Detect which cell encompasses the target text, then output its [x, y] center coordinate. 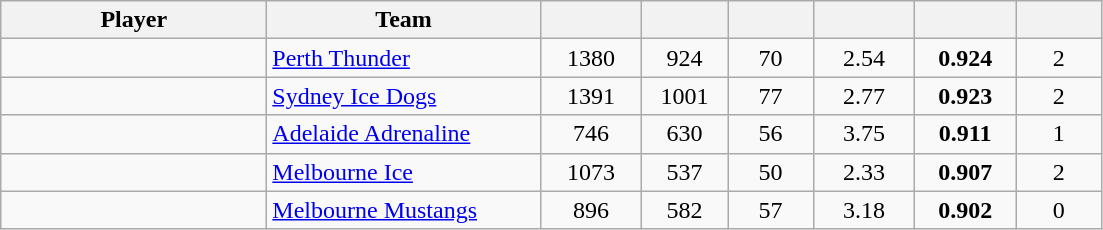
3.18 [864, 210]
57 [771, 210]
924 [684, 58]
Team [404, 20]
Melbourne Ice [404, 172]
896 [590, 210]
2.33 [864, 172]
56 [771, 134]
630 [684, 134]
1001 [684, 96]
1380 [590, 58]
Perth Thunder [404, 58]
537 [684, 172]
Melbourne Mustangs [404, 210]
582 [684, 210]
0.907 [966, 172]
0.911 [966, 134]
77 [771, 96]
0.923 [966, 96]
Player [134, 20]
50 [771, 172]
1391 [590, 96]
3.75 [864, 134]
1073 [590, 172]
0 [1059, 210]
2.54 [864, 58]
1 [1059, 134]
0.902 [966, 210]
0.924 [966, 58]
70 [771, 58]
746 [590, 134]
2.77 [864, 96]
Adelaide Adrenaline [404, 134]
Sydney Ice Dogs [404, 96]
